From the cell containing the given text, extract its center point as (x, y) coordinate. 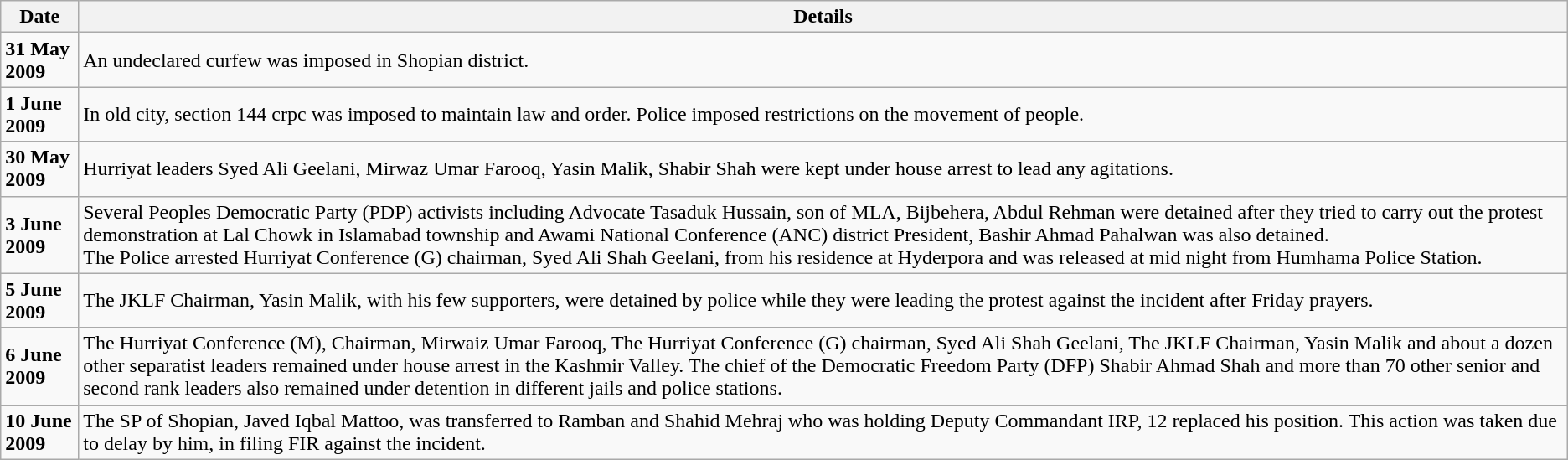
30 May 2009 (40, 169)
5 June 2009 (40, 300)
Hurriyat leaders Syed Ali Geelani, Mirwaz Umar Farooq, Yasin Malik, Shabir Shah were kept under house arrest to lead any agitations. (823, 169)
10 June 2009 (40, 432)
31 May 2009 (40, 60)
6 June 2009 (40, 366)
3 June 2009 (40, 235)
Date (40, 17)
1 June 2009 (40, 114)
An undeclared curfew was imposed in Shopian district. (823, 60)
In old city, section 144 crpc was imposed to maintain law and order. Police imposed restrictions on the movement of people. (823, 114)
Details (823, 17)
